Detect which cell encompasses the target text, then output its [x, y] center coordinate. 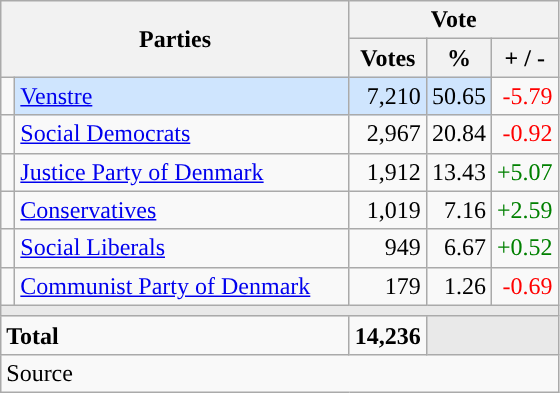
13.43 [458, 172]
20.84 [458, 134]
Votes [388, 58]
% [458, 58]
179 [388, 286]
Justice Party of Denmark [182, 172]
-0.69 [524, 286]
+5.07 [524, 172]
Social Democrats [182, 134]
+2.59 [524, 210]
1,912 [388, 172]
-0.92 [524, 134]
-5.79 [524, 96]
14,236 [388, 335]
1,019 [388, 210]
Communist Party of Denmark [182, 286]
Social Liberals [182, 248]
6.67 [458, 248]
+0.52 [524, 248]
Source [280, 373]
Total [176, 335]
949 [388, 248]
7.16 [458, 210]
Parties [176, 39]
+ / - [524, 58]
Venstre [182, 96]
1.26 [458, 286]
2,967 [388, 134]
50.65 [458, 96]
Vote [454, 20]
Conservatives [182, 210]
7,210 [388, 96]
